Provide the (X, Y) coordinate of the cell's center where the given text is located.  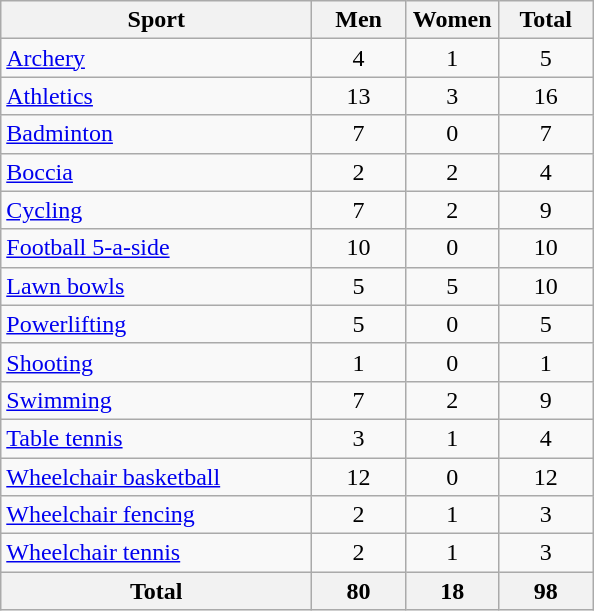
Women (452, 20)
Football 5-a-side (156, 248)
Lawn bowls (156, 286)
Wheelchair basketball (156, 477)
Wheelchair tennis (156, 553)
Sport (156, 20)
18 (452, 591)
Badminton (156, 134)
Shooting (156, 362)
80 (359, 591)
Cycling (156, 210)
Wheelchair fencing (156, 515)
13 (359, 96)
Men (359, 20)
Archery (156, 58)
16 (546, 96)
Swimming (156, 400)
Boccia (156, 172)
98 (546, 591)
Powerlifting (156, 324)
Athletics (156, 96)
Table tennis (156, 438)
